Detect which cell encompasses the target text, then output its (x, y) center coordinate. 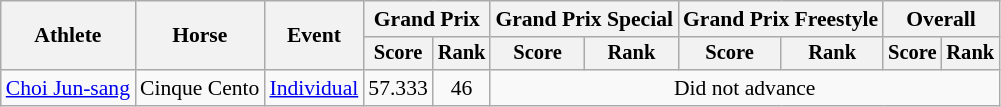
Event (314, 36)
46 (462, 88)
Individual (314, 88)
57.333 (398, 88)
Athlete (68, 36)
Cinque Cento (200, 88)
Grand Prix (426, 19)
Choi Jun-sang (68, 88)
Horse (200, 36)
Grand Prix Freestyle (780, 19)
Overall (941, 19)
Did not advance (744, 88)
Grand Prix Special (584, 19)
